Detect which cell encompasses the target text, then output its [x, y] center coordinate. 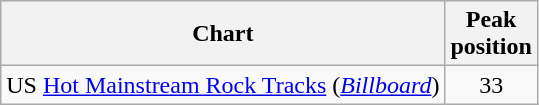
US Hot Mainstream Rock Tracks (Billboard) [223, 85]
Chart [223, 34]
Peakposition [491, 34]
33 [491, 85]
